Return [x, y] of the center of cell containing provided text 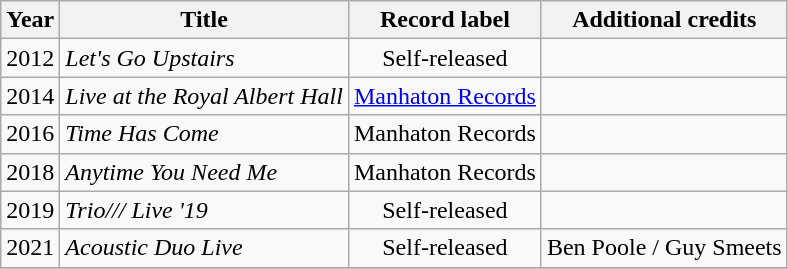
Year [30, 20]
2014 [30, 96]
Live at the Royal Albert Hall [204, 96]
Additional credits [664, 20]
2019 [30, 210]
Let's Go Upstairs [204, 58]
Ben Poole / Guy Smeets [664, 248]
Acoustic Duo Live [204, 248]
Record label [444, 20]
Title [204, 20]
Time Has Come [204, 134]
2018 [30, 172]
2016 [30, 134]
Trio/// Live '19 [204, 210]
2021 [30, 248]
2012 [30, 58]
Anytime You Need Me [204, 172]
